Identify which cell holds the provided text, then report its [X, Y] central coordinate. 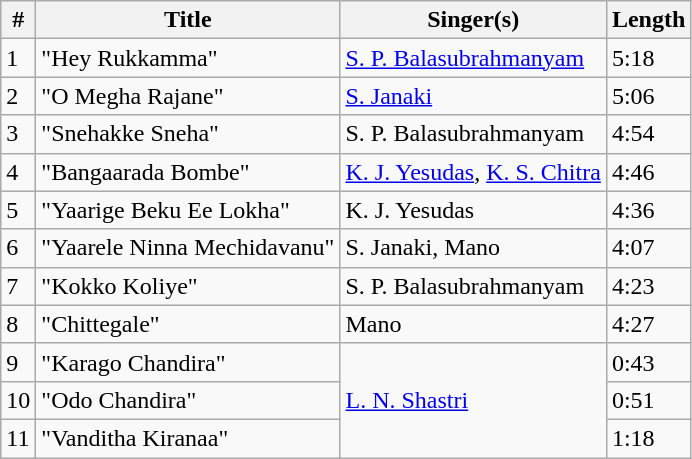
Mano [473, 324]
4 [18, 172]
S. Janaki [473, 96]
2 [18, 96]
"Kokko Koliye" [188, 286]
"Hey Rukkamma" [188, 58]
10 [18, 400]
S. Janaki, Mano [473, 248]
4:23 [648, 286]
"Karago Chandira" [188, 362]
1:18 [648, 438]
3 [18, 134]
"Vanditha Kiranaa" [188, 438]
6 [18, 248]
8 [18, 324]
"Bangaarada Bombe" [188, 172]
"Yaarige Beku Ee Lokha" [188, 210]
"Chittegale" [188, 324]
9 [18, 362]
5:06 [648, 96]
"Yaarele Ninna Mechidavanu" [188, 248]
K. J. Yesudas, K. S. Chitra [473, 172]
0:43 [648, 362]
4:27 [648, 324]
4:54 [648, 134]
# [18, 20]
L. N. Shastri [473, 400]
1 [18, 58]
Length [648, 20]
5 [18, 210]
7 [18, 286]
"O Megha Rajane" [188, 96]
"Odo Chandira" [188, 400]
11 [18, 438]
Title [188, 20]
0:51 [648, 400]
4:46 [648, 172]
5:18 [648, 58]
Singer(s) [473, 20]
K. J. Yesudas [473, 210]
4:07 [648, 248]
4:36 [648, 210]
"Snehakke Sneha" [188, 134]
